Identify which cell holds the provided text, then report its [x, y] central coordinate. 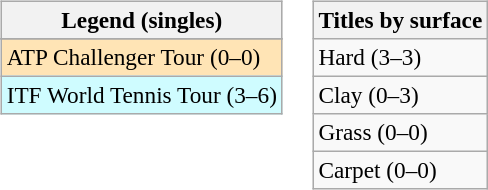
Legend (singles) [142, 20]
Grass (0–0) [400, 133]
ATP Challenger Tour (0–0) [142, 57]
Clay (0–3) [400, 95]
Titles by surface [400, 20]
ITF World Tennis Tour (3–6) [142, 95]
Carpet (0–0) [400, 171]
Hard (3–3) [400, 57]
